Scan for the cell matching the given text and deliver its [x, y] coordinate at center. 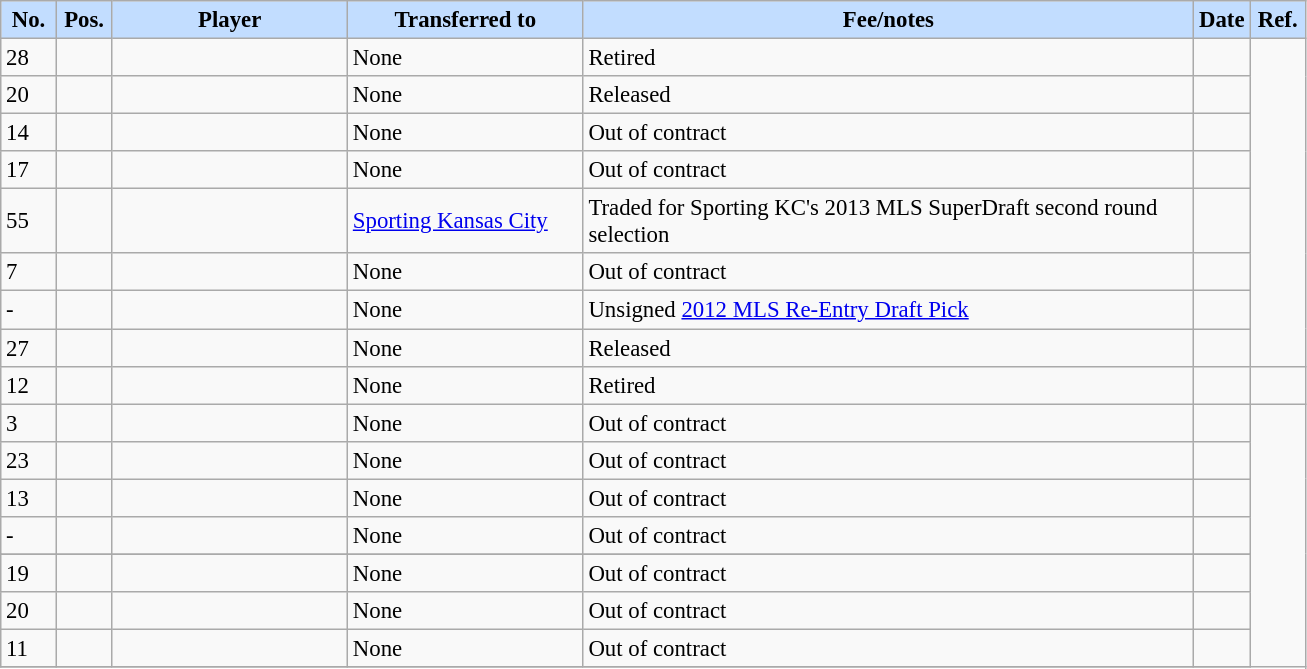
19 [29, 573]
Sporting Kansas City [466, 222]
Date [1222, 20]
Unsigned 2012 MLS Re-Entry Draft Pick [888, 310]
Pos. [84, 20]
55 [29, 222]
13 [29, 498]
Traded for Sporting KC's 2013 MLS SuperDraft second round selection [888, 222]
Ref. [1278, 20]
3 [29, 423]
Player [230, 20]
No. [29, 20]
28 [29, 58]
Transferred to [466, 20]
Fee/notes [888, 20]
14 [29, 133]
27 [29, 348]
11 [29, 648]
23 [29, 460]
17 [29, 170]
7 [29, 273]
12 [29, 385]
